Return the [X, Y] coordinate for the center point of the cell that contains the specified text.  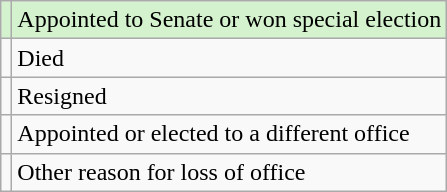
Appointed to Senate or won special election [230, 20]
Resigned [230, 96]
Other reason for loss of office [230, 172]
Died [230, 58]
Appointed or elected to a different office [230, 134]
